Scan for the cell matching the given text and deliver its (x, y) coordinate at center. 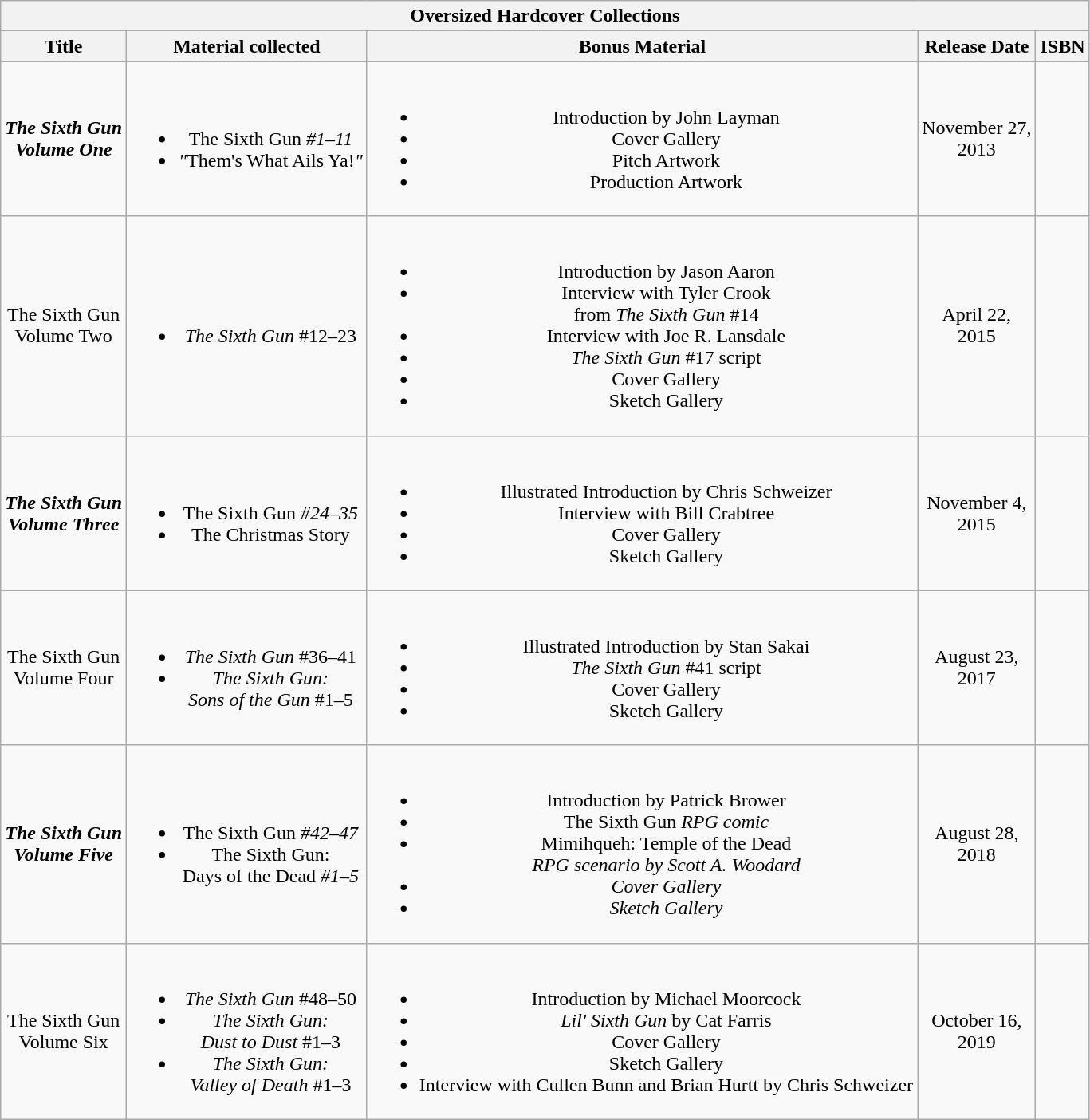
The Sixth GunVolume Five (64, 844)
Illustrated Introduction by Stan SakaiThe Sixth Gun #41 scriptCover GallerySketch Gallery (642, 668)
Illustrated Introduction by Chris SchweizerInterview with Bill CrabtreeCover GallerySketch Gallery (642, 513)
Material collected (247, 46)
November 27,2013 (977, 139)
The Sixth GunVolume Three (64, 513)
The Sixth Gun #42–47The Sixth Gun:Days of the Dead #1–5 (247, 844)
November 4,2015 (977, 513)
The Sixth Gun #24–35The Christmas Story (247, 513)
ISBN (1062, 46)
Introduction by Michael MoorcockLil' Sixth Gun by Cat FarrisCover GallerySketch GalleryInterview with Cullen Bunn and Brian Hurtt by Chris Schweizer (642, 1031)
The Sixth GunVolume Two (64, 325)
The Sixth GunVolume One (64, 139)
Bonus Material (642, 46)
August 23,2017 (977, 668)
October 16,2019 (977, 1031)
The Sixth Gun #12–23 (247, 325)
August 28,2018 (977, 844)
Title (64, 46)
April 22,2015 (977, 325)
The Sixth Gun #1–11"Them's What Ails Ya!" (247, 139)
The Sixth Gun #36–41The Sixth Gun:Sons of the Gun #1–5 (247, 668)
Introduction by John LaymanCover GalleryPitch ArtworkProduction Artwork (642, 139)
The Sixth Gun #48–50The Sixth Gun:Dust to Dust #1–3The Sixth Gun:Valley of Death #1–3 (247, 1031)
The Sixth GunVolume Six (64, 1031)
Release Date (977, 46)
Oversized Hardcover Collections (545, 16)
Introduction by Patrick BrowerThe Sixth Gun RPG comicMimihqueh: Temple of the DeadRPG scenario by Scott A. WoodardCover GallerySketch Gallery (642, 844)
The Sixth GunVolume Four (64, 668)
